Identify which cell holds the provided text, then report its [X, Y] central coordinate. 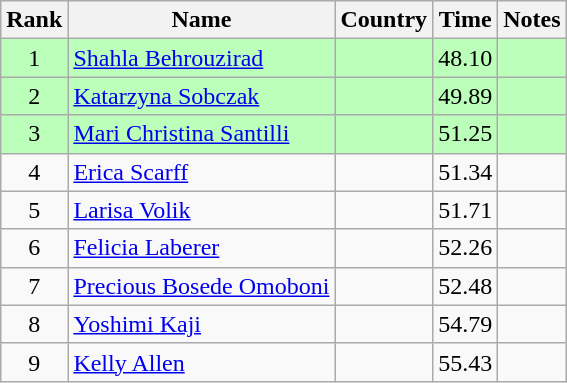
Erica Scarff [202, 172]
Rank [34, 20]
Kelly Allen [202, 362]
52.26 [466, 248]
Shahla Behrouzirad [202, 58]
4 [34, 172]
Name [202, 20]
Time [466, 20]
6 [34, 248]
52.48 [466, 286]
2 [34, 96]
Precious Bosede Omoboni [202, 286]
51.25 [466, 134]
Notes [532, 20]
Mari Christina Santilli [202, 134]
55.43 [466, 362]
Yoshimi Kaji [202, 324]
Country [384, 20]
54.79 [466, 324]
Katarzyna Sobczak [202, 96]
5 [34, 210]
48.10 [466, 58]
51.71 [466, 210]
49.89 [466, 96]
1 [34, 58]
8 [34, 324]
Felicia Laberer [202, 248]
7 [34, 286]
3 [34, 134]
Larisa Volik [202, 210]
9 [34, 362]
51.34 [466, 172]
